Identify which cell holds the provided text, then report its [X, Y] central coordinate. 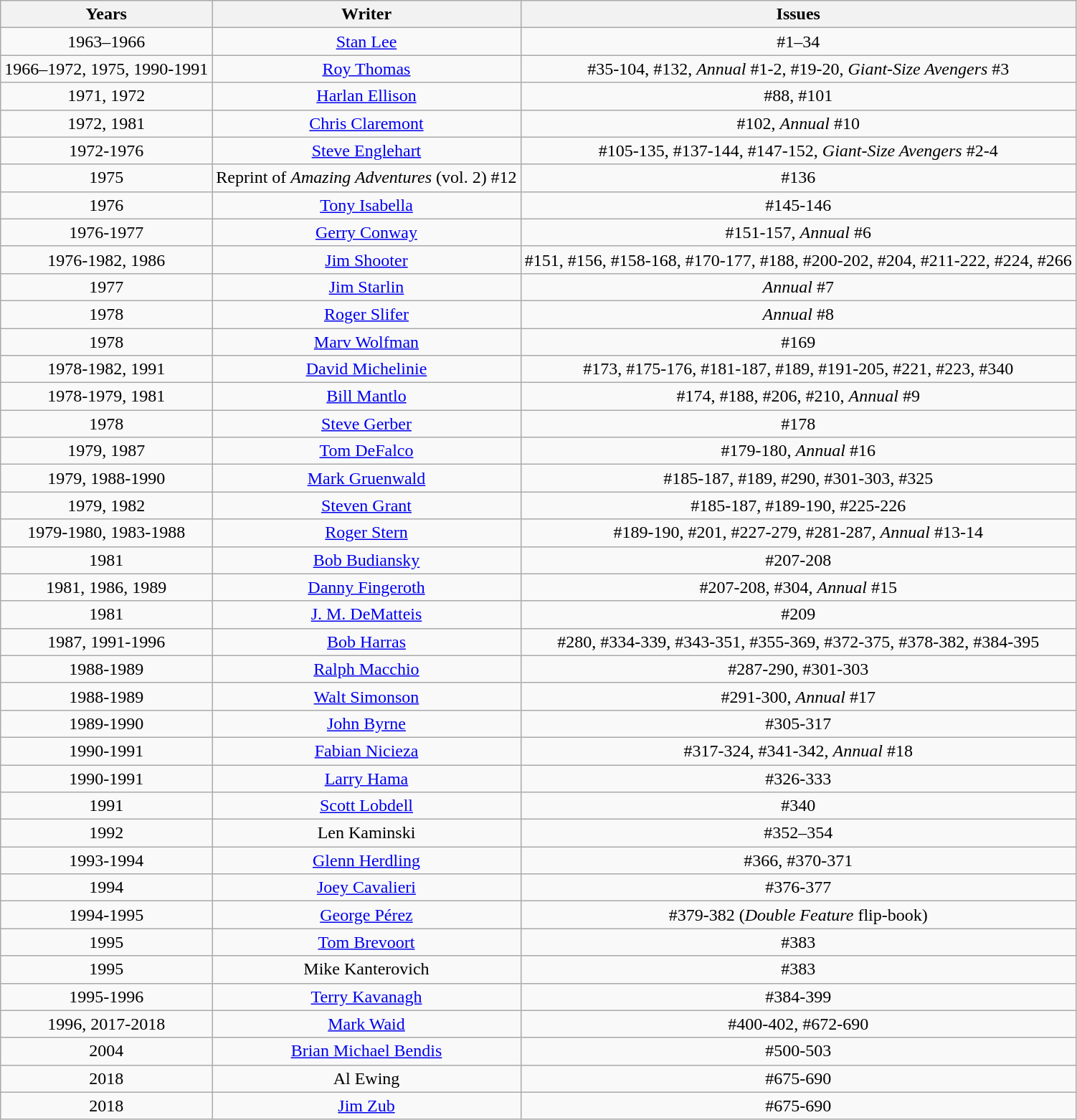
Brian Michael Bendis [366, 1051]
Issues [798, 14]
1981, 1986, 1989 [106, 587]
#291-300, Annual #17 [798, 696]
Steven Grant [366, 506]
#1–34 [798, 42]
1987, 1991-1996 [106, 642]
1976-1977 [106, 232]
Terry Kavanagh [366, 997]
#317-324, #341-342, Annual #18 [798, 751]
Stan Lee [366, 42]
1994 [106, 888]
1994-1995 [106, 915]
Roy Thomas [366, 69]
Glenn Herdling [366, 860]
#326-333 [798, 778]
1991 [106, 806]
1972-1976 [106, 151]
Tom DeFalco [366, 451]
Fabian Nicieza [366, 751]
Jim Starlin [366, 287]
1966–1972, 1975, 1990-1991 [106, 69]
Ralph Macchio [366, 669]
#105-135, #137-144, #147-152, Giant-Size Avengers #2-4 [798, 151]
Bob Budiansky [366, 560]
#145-146 [798, 205]
1989-1990 [106, 723]
1996, 2017-2018 [106, 1024]
Reprint of Amazing Adventures (vol. 2) #12 [366, 178]
#185-187, #189-190, #225-226 [798, 506]
Tom Brevoort [366, 942]
Danny Fingeroth [366, 587]
#500-503 [798, 1051]
2004 [106, 1051]
1972, 1981 [106, 123]
#169 [798, 342]
#136 [798, 178]
George Pérez [366, 915]
Tony Isabella [366, 205]
J. M. DeMatteis [366, 614]
1976-1982, 1986 [106, 260]
#352–354 [798, 833]
#209 [798, 614]
Years [106, 14]
Scott Lobdell [366, 806]
Annual #7 [798, 287]
Mark Gruenwald [366, 478]
1963–1966 [106, 42]
Jim Shooter [366, 260]
#280, #334-339, #343-351, #355-369, #372-375, #378-382, #384-395 [798, 642]
#189-190, #201, #227-279, #281-287, Annual #13-14 [798, 533]
1975 [106, 178]
Mike Kanterovich [366, 969]
1992 [106, 833]
#102, Annual #10 [798, 123]
#185-187, #189, #290, #301-303, #325 [798, 478]
1993-1994 [106, 860]
#287-290, #301-303 [798, 669]
1976 [106, 205]
Jim Zub [366, 1106]
#384-399 [798, 997]
Steve Englehart [366, 151]
1971, 1972 [106, 96]
1979, 1982 [106, 506]
#400-402, #672-690 [798, 1024]
Joey Cavalieri [366, 888]
#207-208 [798, 560]
David Michelinie [366, 369]
Chris Claremont [366, 123]
#207-208, #304, Annual #15 [798, 587]
#151-157, Annual #6 [798, 232]
Bob Harras [366, 642]
Annual #8 [798, 314]
Walt Simonson [366, 696]
1995-1996 [106, 997]
Larry Hama [366, 778]
Roger Slifer [366, 314]
1979, 1987 [106, 451]
#88, #101 [798, 96]
Steve Gerber [366, 424]
#178 [798, 424]
#151, #156, #158-168, #170-177, #188, #200-202, #204, #211-222, #224, #266 [798, 260]
#376-377 [798, 888]
Bill Mantlo [366, 397]
1979, 1988-1990 [106, 478]
#340 [798, 806]
Marv Wolfman [366, 342]
Writer [366, 14]
Al Ewing [366, 1078]
Mark Waid [366, 1024]
Len Kaminski [366, 833]
John Byrne [366, 723]
#173, #175-176, #181-187, #189, #191-205, #221, #223, #340 [798, 369]
1979-1980, 1983-1988 [106, 533]
#379-382 (Double Feature flip-book) [798, 915]
#174, #188, #206, #210, Annual #9 [798, 397]
#179-180, Annual #16 [798, 451]
#35-104, #132, Annual #1-2, #19-20, Giant-Size Avengers #3 [798, 69]
1977 [106, 287]
1978-1982, 1991 [106, 369]
Gerry Conway [366, 232]
Roger Stern [366, 533]
Harlan Ellison [366, 96]
1978-1979, 1981 [106, 397]
#366, #370-371 [798, 860]
#305-317 [798, 723]
